Search for the cell housing the specified text and yield its [X, Y] center coordinate. 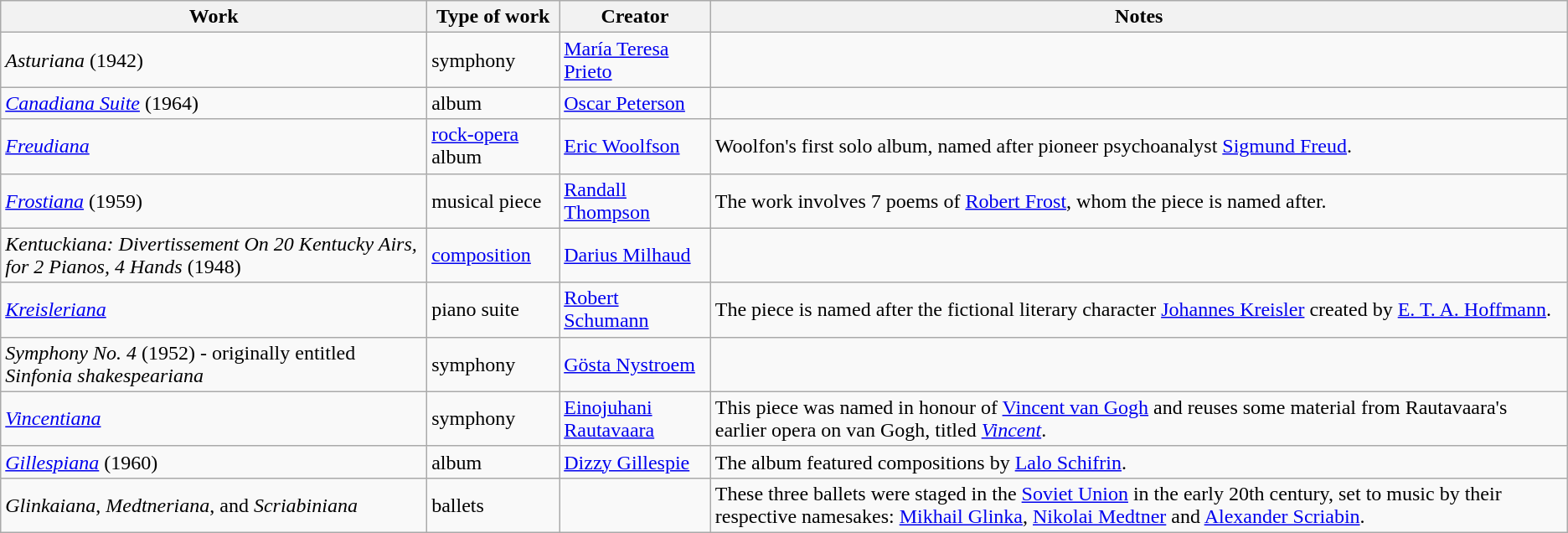
Gillespiana (1960) [214, 462]
Kentuckiana: Divertissement On 20 Kentucky Airs, for 2 Pianos, 4 Hands (1948) [214, 255]
Work [214, 17]
Freudiana [214, 146]
musical piece [493, 201]
Symphony No. 4 (1952) - originally entitled Sinfonia shakespeariana [214, 364]
piano suite [493, 310]
rock-opera album [493, 146]
The piece is named after the fictional literary character Johannes Kreisler created by E. T. A. Hoffmann. [1139, 310]
Kreisleriana [214, 310]
composition [493, 255]
Dizzy Gillespie [635, 462]
Oscar Peterson [635, 103]
Robert Schumann [635, 310]
Canadiana Suite (1964) [214, 103]
Eric Woolfson [635, 146]
Type of work [493, 17]
Asturiana (1942) [214, 60]
Randall Thompson [635, 201]
ballets [493, 505]
Glinkaiana, Medtneriana, and Scriabiniana [214, 505]
The work involves 7 poems of Robert Frost, whom the piece is named after. [1139, 201]
Frostiana (1959) [214, 201]
Darius Milhaud [635, 255]
The album featured compositions by Lalo Schifrin. [1139, 462]
Einojuhani Rautavaara [635, 419]
Notes [1139, 17]
This piece was named in honour of Vincent van Gogh and reuses some material from Rautavaara's earlier opera on van Gogh, titled Vincent. [1139, 419]
Woolfon's first solo album, named after pioneer psychoanalyst Sigmund Freud. [1139, 146]
Vincentiana [214, 419]
Gösta Nystroem [635, 364]
María Teresa Prieto [635, 60]
Creator [635, 17]
